Provide the (X, Y) coordinate of the cell's center where the given text is located.  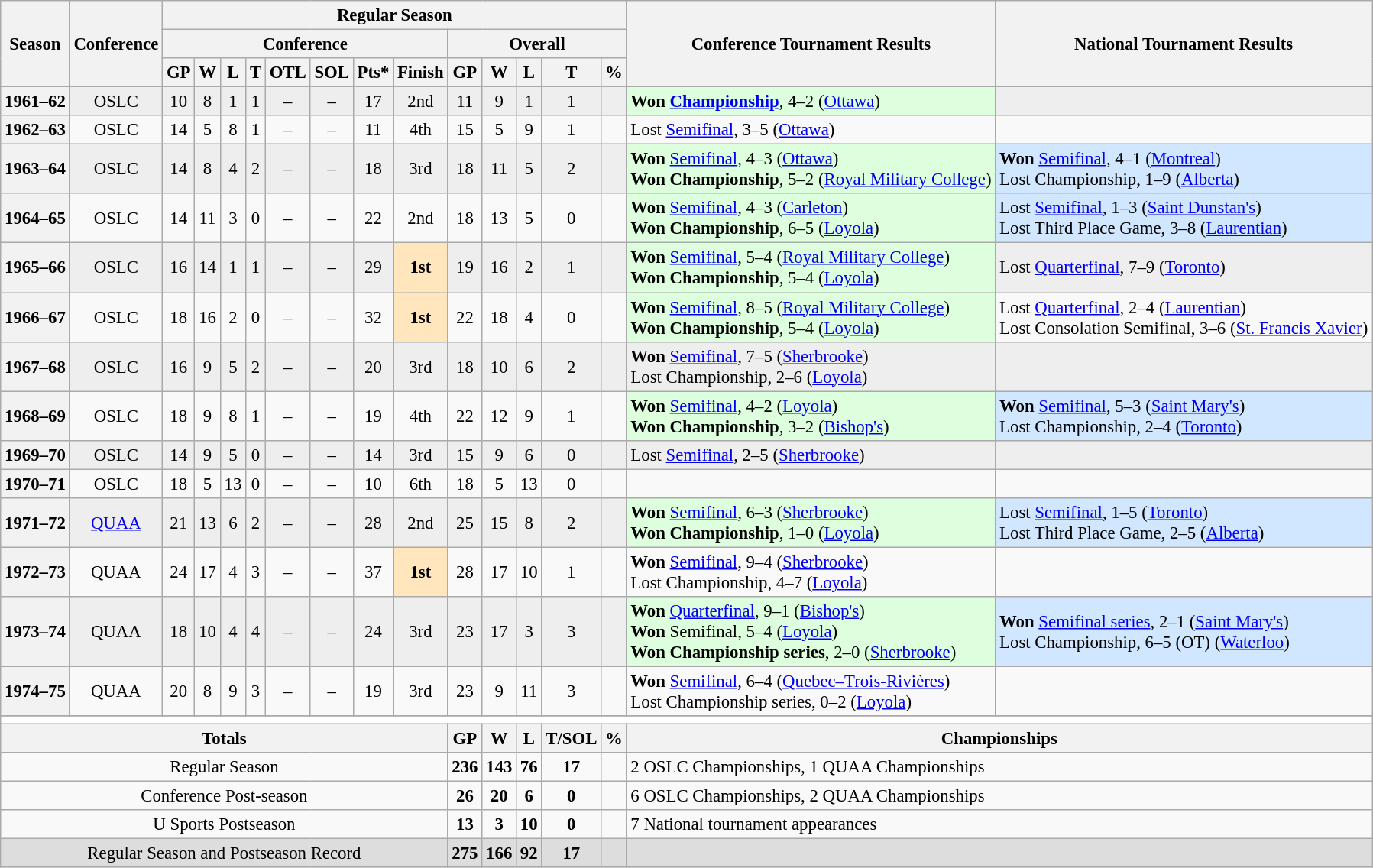
1969–70 (35, 455)
1963–64 (35, 170)
Conference Tournament Results (811, 44)
1974–75 (35, 691)
Lost Semifinal, 1–5 (Toronto)Lost Third Place Game, 2–5 (Alberta) (1184, 523)
25 (465, 523)
236 (465, 767)
1972–73 (35, 572)
1965–66 (35, 267)
6th (420, 484)
92 (529, 853)
32 (373, 318)
1962–63 (35, 130)
Lost Quarterfinal, 7–9 (Toronto) (1184, 267)
SOL (332, 73)
National Tournament Results (1184, 44)
1966–67 (35, 318)
26 (465, 796)
1964–65 (35, 219)
Championships (999, 739)
Won Championship, 4–2 (Ottawa) (811, 102)
Won Semifinal, 5–4 (Royal Military College)Won Championship, 5–4 (Loyola) (811, 267)
21 (179, 523)
1971–72 (35, 523)
Won Semifinal, 4–3 (Ottawa)Won Championship, 5–2 (Royal Military College) (811, 170)
Won Semifinal, 4–1 (Montreal)Lost Championship, 1–9 (Alberta) (1184, 170)
Lost Semifinal, 3–5 (Ottawa) (811, 130)
1967–68 (35, 367)
275 (465, 853)
Won Quarterfinal, 9–1 (Bishop's)Won Semifinal, 5–4 (Loyola)Won Championship series, 2–0 (Sherbrooke) (811, 632)
Won Semifinal series, 2–1 (Saint Mary's)Lost Championship, 6–5 (OT) (Waterloo) (1184, 632)
12 (500, 416)
7 National tournament appearances (999, 824)
37 (373, 572)
Lost Quarterfinal, 2–4 (Laurentian)Lost Consolation Semifinal, 3–6 (St. Francis Xavier) (1184, 318)
Season (35, 44)
Won Semifinal, 9–4 (Sherbrooke)Lost Championship, 4–7 (Loyola) (811, 572)
T/SOL (572, 739)
Lost Semifinal, 1–3 (Saint Dunstan's)Lost Third Place Game, 3–8 (Laurentian) (1184, 219)
Won Semifinal, 4–3 (Carleton)Won Championship, 6–5 (Loyola) (811, 219)
2 OSLC Championships, 1 QUAA Championships (999, 767)
Won Semifinal, 4–2 (Loyola)Won Championship, 3–2 (Bishop's) (811, 416)
Won Semifinal, 8–5 (Royal Military College)Won Championship, 5–4 (Loyola) (811, 318)
29 (373, 267)
Pts* (373, 73)
Lost Semifinal, 2–5 (Sherbrooke) (811, 455)
143 (500, 767)
166 (500, 853)
1973–74 (35, 632)
Won Semifinal, 6–4 (Quebec–Trois-Rivières)Lost Championship series, 0–2 (Loyola) (811, 691)
Won Semifinal, 6–3 (Sherbrooke)Won Championship, 1–0 (Loyola) (811, 523)
Regular Season and Postseason Record (225, 853)
1961–62 (35, 102)
Won Semifinal, 5–3 (Saint Mary's)Lost Championship, 2–4 (Toronto) (1184, 416)
U Sports Postseason (225, 824)
6 OSLC Championships, 2 QUAA Championships (999, 796)
Totals (225, 739)
76 (529, 767)
OTL (287, 73)
Conference Post-season (225, 796)
1970–71 (35, 484)
Won Semifinal, 7–5 (Sherbrooke)Lost Championship, 2–6 (Loyola) (811, 367)
1968–69 (35, 416)
Finish (420, 73)
Overall (537, 44)
